Determine the [X, Y] coordinate at the center of the cell enclosing the given text.  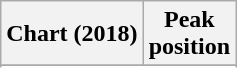
Chart (2018) [72, 34]
Peakposition [189, 34]
